Return the [X, Y] coordinate for the center point of the cell that contains the specified text.  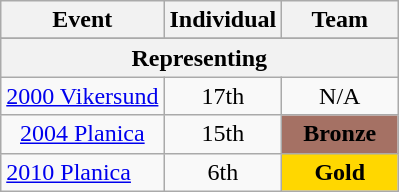
15th [223, 134]
Gold [340, 172]
2000 Vikersund [82, 96]
6th [223, 172]
17th [223, 96]
2004 Planica [82, 134]
Bronze [340, 134]
Individual [223, 20]
Representing [200, 58]
2010 Planica [82, 172]
N/A [340, 96]
Event [82, 20]
Team [340, 20]
